Identify which cell holds the provided text, then report its (x, y) central coordinate. 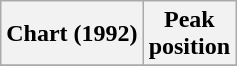
Chart (1992) (72, 34)
Peakposition (189, 34)
